Identify which cell holds the provided text, then report its [x, y] central coordinate. 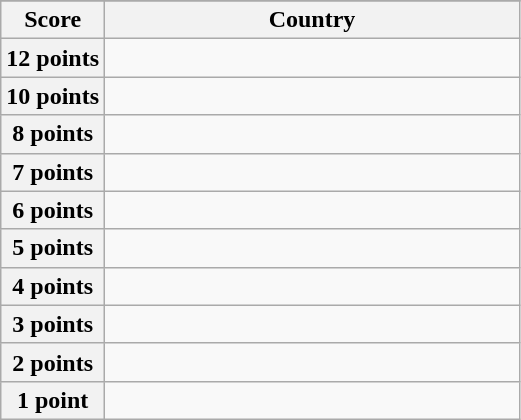
Score [53, 20]
5 points [53, 248]
12 points [53, 58]
7 points [53, 172]
6 points [53, 210]
10 points [53, 96]
8 points [53, 134]
1 point [53, 400]
Country [312, 20]
4 points [53, 286]
3 points [53, 324]
2 points [53, 362]
